Locate the cell with the specified text and output its (X, Y) center coordinate. 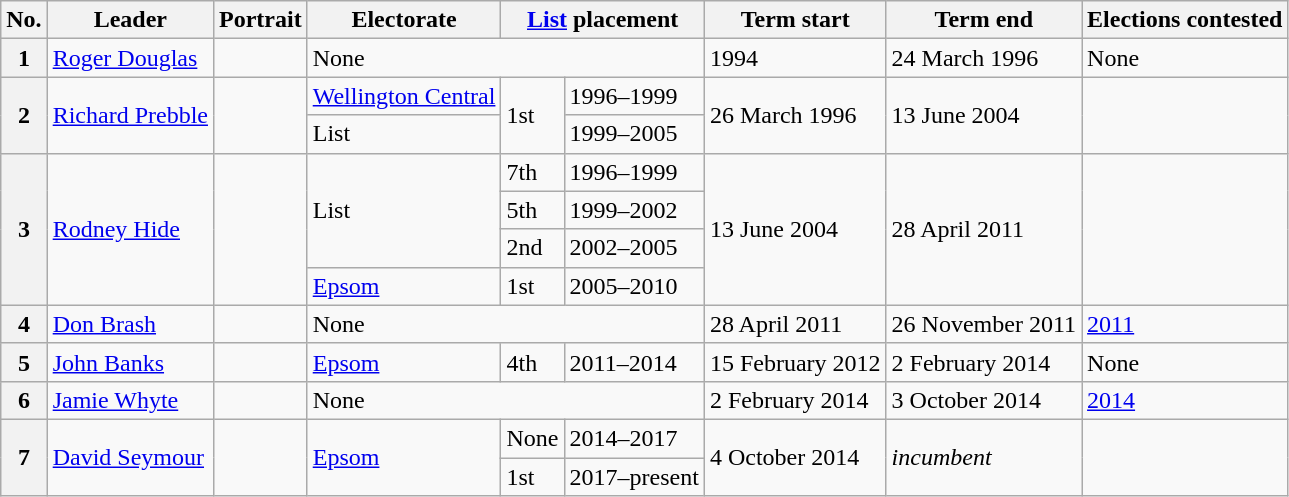
1999–2005 (634, 134)
26 March 1996 (795, 115)
Rodney Hide (130, 229)
Leader (130, 20)
2011–2014 (634, 362)
2 (24, 115)
15 February 2012 (795, 362)
No. (24, 20)
Wellington Central (404, 96)
Elections contested (1185, 20)
26 November 2011 (984, 324)
Don Brash (130, 324)
Richard Prebble (130, 115)
Portrait (261, 20)
incumbent (984, 457)
2002–2005 (634, 248)
Term start (795, 20)
1994 (795, 58)
24 March 1996 (984, 58)
List placement (602, 20)
3 (24, 229)
4 (24, 324)
Jamie Whyte (130, 400)
2nd (532, 248)
5th (532, 210)
David Seymour (130, 457)
John Banks (130, 362)
1 (24, 58)
7 (24, 457)
2011 (1185, 324)
2017–present (634, 477)
Term end (984, 20)
2014 (1185, 400)
6 (24, 400)
2005–2010 (634, 286)
7th (532, 172)
2014–2017 (634, 438)
1999–2002 (634, 210)
4 October 2014 (795, 457)
4th (532, 362)
3 October 2014 (984, 400)
Roger Douglas (130, 58)
Electorate (404, 20)
5 (24, 362)
